Capture the cell that displays the provided text and extract its (X, Y) central coordinate. 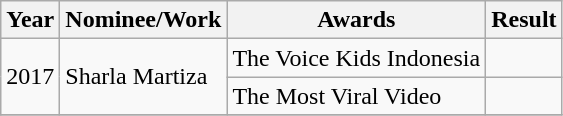
2017 (30, 77)
Awards (356, 20)
Nominee/Work (144, 20)
The Most Viral Video (356, 96)
Sharla Martiza (144, 77)
The Voice Kids Indonesia (356, 58)
Result (524, 20)
Year (30, 20)
